Capture the cell that displays the provided text and extract its [X, Y] central coordinate. 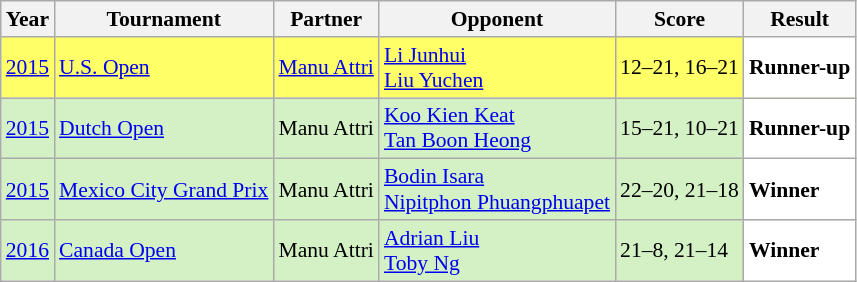
Adrian Liu Toby Ng [497, 250]
2016 [28, 250]
Score [680, 19]
Li Junhui Liu Yuchen [497, 68]
Canada Open [164, 250]
21–8, 21–14 [680, 250]
Result [800, 19]
15–21, 10–21 [680, 128]
Koo Kien Keat Tan Boon Heong [497, 128]
12–21, 16–21 [680, 68]
U.S. Open [164, 68]
Partner [326, 19]
Year [28, 19]
Tournament [164, 19]
22–20, 21–18 [680, 190]
Bodin Isara Nipitphon Phuangphuapet [497, 190]
Dutch Open [164, 128]
Opponent [497, 19]
Mexico City Grand Prix [164, 190]
